Determine the [x, y] coordinate at the center of the cell enclosing the given text.  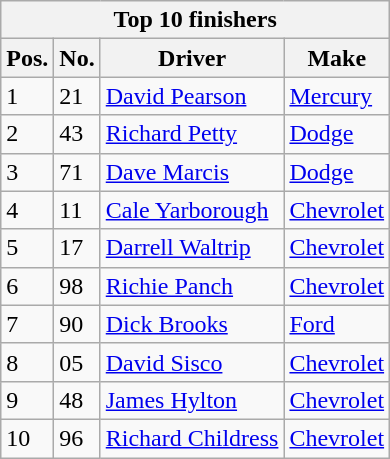
8 [28, 362]
James Hylton [192, 400]
Richard Childress [192, 438]
David Pearson [192, 96]
4 [28, 210]
Mercury [337, 96]
71 [77, 172]
98 [77, 286]
1 [28, 96]
Richie Panch [192, 286]
96 [77, 438]
21 [77, 96]
No. [77, 58]
Make [337, 58]
Dave Marcis [192, 172]
10 [28, 438]
Driver [192, 58]
Darrell Waltrip [192, 248]
Cale Yarborough [192, 210]
Richard Petty [192, 134]
3 [28, 172]
9 [28, 400]
11 [77, 210]
Dick Brooks [192, 324]
5 [28, 248]
05 [77, 362]
17 [77, 248]
90 [77, 324]
48 [77, 400]
6 [28, 286]
7 [28, 324]
2 [28, 134]
43 [77, 134]
David Sisco [192, 362]
Pos. [28, 58]
Ford [337, 324]
Top 10 finishers [196, 20]
